From the cell containing the given text, extract its center point as [x, y] coordinate. 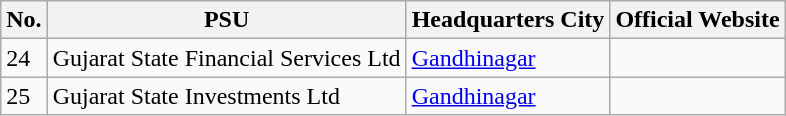
No. [24, 20]
Headquarters City [508, 20]
Gujarat State Financial Services Ltd [226, 58]
Official Website [698, 20]
PSU [226, 20]
24 [24, 58]
25 [24, 96]
Gujarat State Investments Ltd [226, 96]
